Capture the cell that displays the provided text and extract its (X, Y) central coordinate. 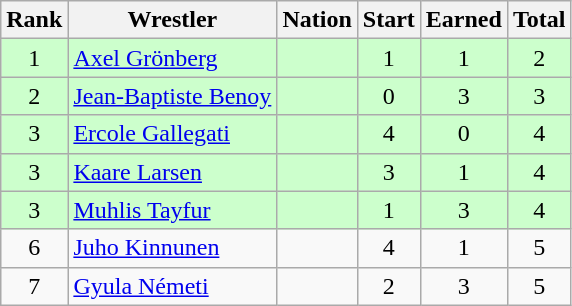
Nation (317, 20)
Axel Grönberg (172, 58)
Rank (34, 20)
6 (34, 248)
Jean-Baptiste Benoy (172, 96)
7 (34, 286)
Juho Kinnunen (172, 248)
Ercole Gallegati (172, 134)
Earned (464, 20)
Gyula Németi (172, 286)
Start (388, 20)
Total (539, 20)
Wrestler (172, 20)
Muhlis Tayfur (172, 210)
Kaare Larsen (172, 172)
